Determine the [x, y] coordinate at the center of the cell enclosing the given text.  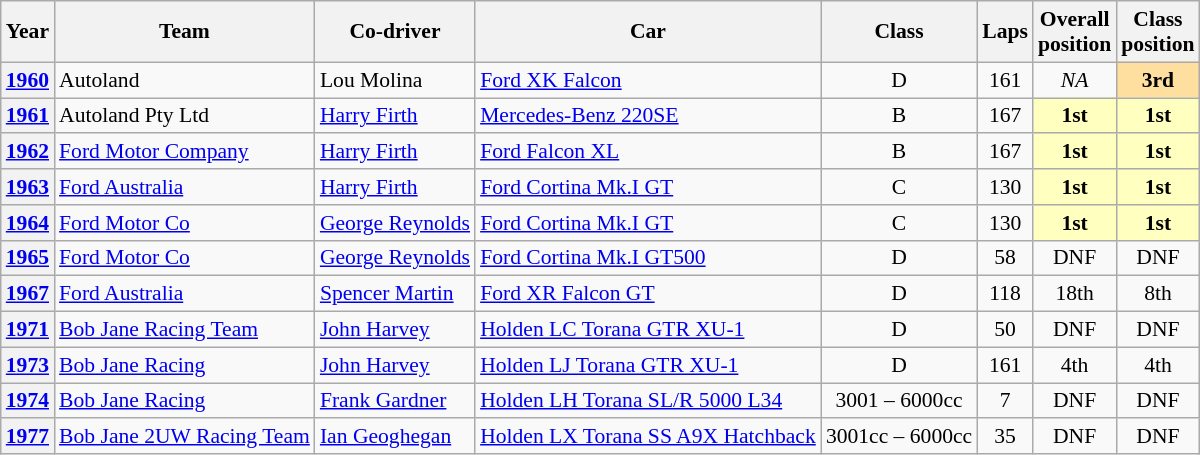
Team [184, 32]
Bob Jane 2UW Racing Team [184, 437]
NA [1074, 80]
Classposition [1158, 32]
Car [648, 32]
Frank Gardner [395, 401]
Co-driver [395, 32]
Laps [1005, 32]
8th [1158, 294]
1962 [28, 152]
Overallposition [1074, 32]
Holden LH Torana SL/R 5000 L34 [648, 401]
Holden LJ Torana GTR XU-1 [648, 365]
Ford Cortina Mk.I GT500 [648, 258]
1960 [28, 80]
Lou Molina [395, 80]
Holden LC Torana GTR XU-1 [648, 330]
Bob Jane Racing Team [184, 330]
18th [1074, 294]
58 [1005, 258]
Ford Falcon XL [648, 152]
1973 [28, 365]
118 [1005, 294]
1974 [28, 401]
3rd [1158, 80]
3001cc – 6000cc [899, 437]
1967 [28, 294]
1977 [28, 437]
50 [1005, 330]
7 [1005, 401]
Autoland Pty Ltd [184, 116]
Ian Geoghegan [395, 437]
1963 [28, 187]
35 [1005, 437]
1971 [28, 330]
3001 – 6000cc [899, 401]
Holden LX Torana SS A9X Hatchback [648, 437]
1965 [28, 258]
Spencer Martin [395, 294]
Class [899, 32]
Mercedes-Benz 220SE [648, 116]
Autoland [184, 80]
Ford XR Falcon GT [648, 294]
Ford XK Falcon [648, 80]
Year [28, 32]
1961 [28, 116]
Ford Motor Company [184, 152]
1964 [28, 223]
